Extract the (X, Y) coordinate from the center of the cell holding the provided text.  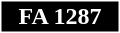
FA 1287 (60, 17)
